Search for the cell housing the specified text and yield its [x, y] center coordinate. 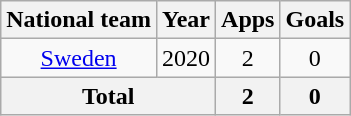
Goals [315, 20]
National team [79, 20]
Apps [248, 20]
2020 [186, 58]
Total [108, 96]
Year [186, 20]
Sweden [79, 58]
